Locate the cell with the specified text and output its (x, y) center coordinate. 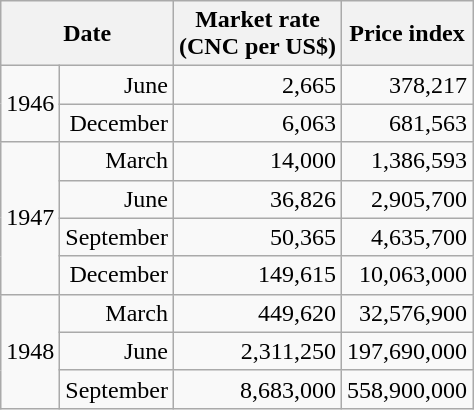
1948 (30, 351)
2,905,700 (406, 199)
558,900,000 (406, 389)
681,563 (406, 123)
8,683,000 (258, 389)
197,690,000 (406, 351)
10,063,000 (406, 275)
32,576,900 (406, 313)
378,217 (406, 85)
Market rate(CNC per US$) (258, 34)
4,635,700 (406, 237)
36,826 (258, 199)
1946 (30, 104)
1947 (30, 218)
449,620 (258, 313)
14,000 (258, 161)
149,615 (258, 275)
6,063 (258, 123)
Price index (406, 34)
50,365 (258, 237)
2,665 (258, 85)
1,386,593 (406, 161)
Date (88, 34)
2,311,250 (258, 351)
